Search for the cell housing the specified text and yield its [x, y] center coordinate. 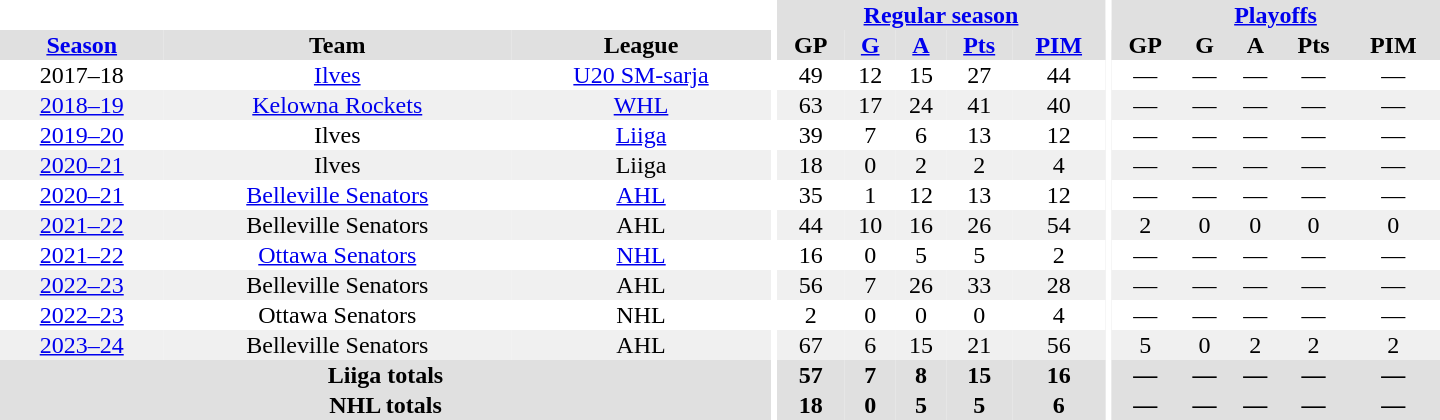
2023–24 [82, 345]
Kelowna Rockets [337, 105]
WHL [641, 105]
21 [979, 345]
NHL totals [386, 405]
10 [870, 225]
63 [811, 105]
24 [922, 105]
27 [979, 75]
Season [82, 45]
U20 SM-sarja [641, 75]
Playoffs [1276, 15]
28 [1058, 285]
2018–19 [82, 105]
1 [870, 195]
2019–20 [82, 135]
39 [811, 135]
40 [1058, 105]
8 [922, 375]
33 [979, 285]
41 [979, 105]
49 [811, 75]
54 [1058, 225]
League [641, 45]
Regular season [942, 15]
67 [811, 345]
Team [337, 45]
Liiga totals [386, 375]
57 [811, 375]
2017–18 [82, 75]
35 [811, 195]
17 [870, 105]
